Return (X, Y) of the center of cell containing provided text 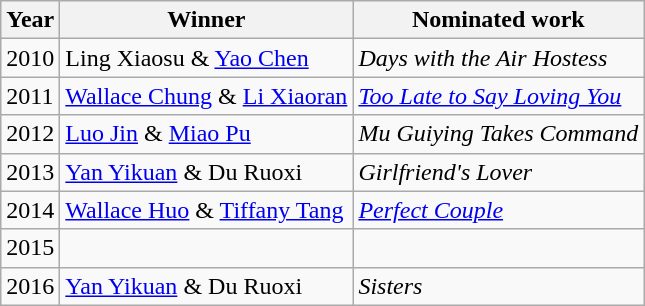
Year (30, 20)
2014 (30, 210)
2011 (30, 96)
Perfect Couple (498, 210)
Girlfriend's Lover (498, 172)
Days with the Air Hostess (498, 58)
Too Late to Say Loving You (498, 96)
2013 (30, 172)
2015 (30, 248)
2010 (30, 58)
Nominated work (498, 20)
Winner (206, 20)
Luo Jin & Miao Pu (206, 134)
2016 (30, 286)
Sisters (498, 286)
2012 (30, 134)
Ling Xiaosu & Yao Chen (206, 58)
Wallace Huo & Tiffany Tang (206, 210)
Wallace Chung & Li Xiaoran (206, 96)
Mu Guiying Takes Command (498, 134)
